Pinpoint the cell where the given text exists, returning its (x, y) midpoint coordinate. 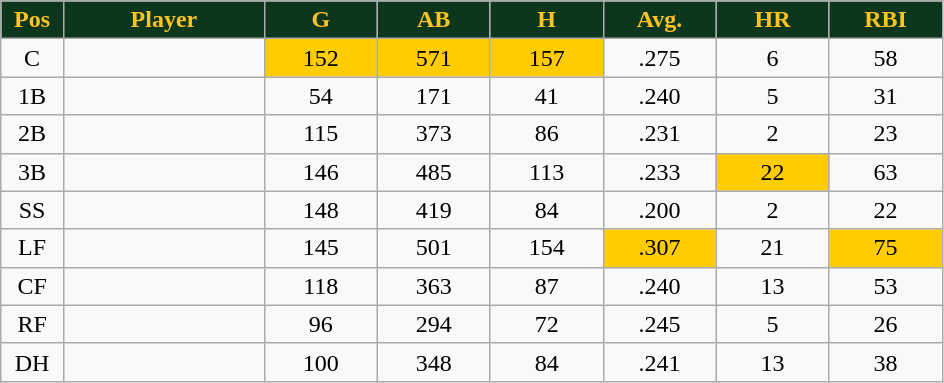
501 (434, 248)
LF (32, 248)
.245 (660, 324)
26 (886, 324)
54 (320, 96)
75 (886, 248)
148 (320, 210)
118 (320, 286)
31 (886, 96)
CF (32, 286)
363 (434, 286)
294 (434, 324)
1B (32, 96)
RBI (886, 20)
485 (434, 172)
HR (772, 20)
96 (320, 324)
87 (546, 286)
3B (32, 172)
86 (546, 134)
.231 (660, 134)
171 (434, 96)
.241 (660, 362)
DH (32, 362)
152 (320, 58)
H (546, 20)
AB (434, 20)
.200 (660, 210)
.307 (660, 248)
RF (32, 324)
145 (320, 248)
154 (546, 248)
38 (886, 362)
Avg. (660, 20)
348 (434, 362)
100 (320, 362)
C (32, 58)
2B (32, 134)
6 (772, 58)
41 (546, 96)
53 (886, 286)
.275 (660, 58)
115 (320, 134)
Player (164, 20)
G (320, 20)
419 (434, 210)
63 (886, 172)
72 (546, 324)
Pos (32, 20)
373 (434, 134)
58 (886, 58)
23 (886, 134)
146 (320, 172)
21 (772, 248)
SS (32, 210)
157 (546, 58)
113 (546, 172)
571 (434, 58)
.233 (660, 172)
